Find where the given text appears and provide that cell's center as [X, Y] coordinate. 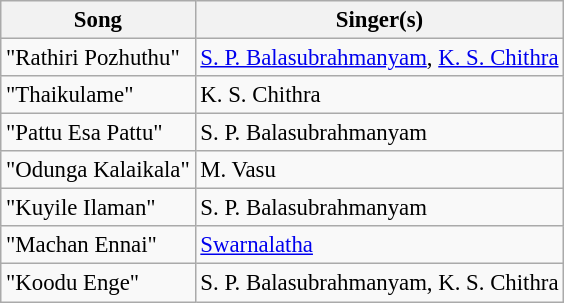
"Odunga Kalaikala" [98, 170]
Song [98, 20]
"Rathiri Pozhuthu" [98, 58]
K. S. Chithra [380, 95]
"Koodu Enge" [98, 283]
"Kuyile Ilaman" [98, 208]
"Thaikulame" [98, 95]
Singer(s) [380, 20]
M. Vasu [380, 170]
Swarnalatha [380, 245]
"Pattu Esa Pattu" [98, 133]
"Machan Ennai" [98, 245]
